Capture the cell that displays the provided text and extract its [X, Y] central coordinate. 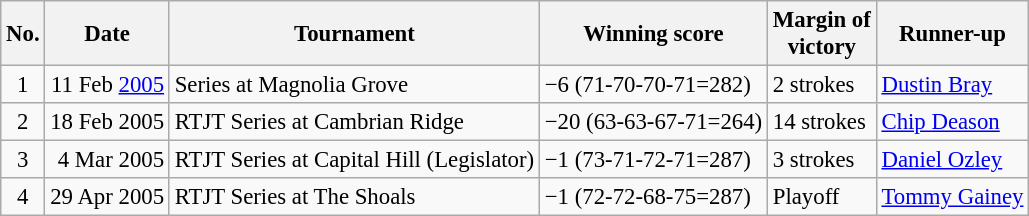
4 [23, 197]
3 [23, 160]
RTJT Series at The Shoals [354, 197]
RTJT Series at Cambrian Ridge [354, 122]
Tournament [354, 34]
29 Apr 2005 [107, 197]
2 strokes [822, 85]
Playoff [822, 197]
4 Mar 2005 [107, 160]
Date [107, 34]
18 Feb 2005 [107, 122]
RTJT Series at Capital Hill (Legislator) [354, 160]
2 [23, 122]
−1 (72-72-68-75=287) [653, 197]
−1 (73-71-72-71=287) [653, 160]
Daniel Ozley [952, 160]
3 strokes [822, 160]
Winning score [653, 34]
−20 (63-63-67-71=264) [653, 122]
14 strokes [822, 122]
Margin ofvictory [822, 34]
Chip Deason [952, 122]
Dustin Bray [952, 85]
11 Feb 2005 [107, 85]
−6 (71-70-70-71=282) [653, 85]
Runner-up [952, 34]
Series at Magnolia Grove [354, 85]
Tommy Gainey [952, 197]
1 [23, 85]
No. [23, 34]
